From the cell containing the given text, extract its center point as (x, y) coordinate. 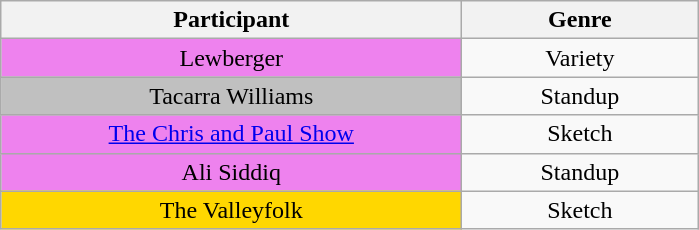
The Valleyfolk (232, 210)
Ali Siddiq (232, 172)
Participant (232, 20)
Genre (580, 20)
Tacarra Williams (232, 96)
Lewberger (232, 58)
The Chris and Paul Show (232, 134)
Variety (580, 58)
